Return the (x, y) coordinate for the center point of the cell that contains the specified text.  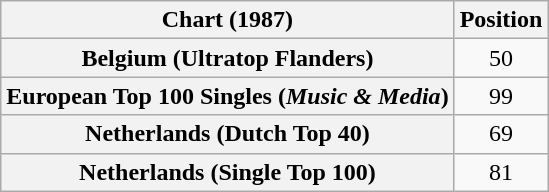
Position (501, 20)
69 (501, 134)
Chart (1987) (228, 20)
Netherlands (Dutch Top 40) (228, 134)
50 (501, 58)
Netherlands (Single Top 100) (228, 172)
81 (501, 172)
99 (501, 96)
European Top 100 Singles (Music & Media) (228, 96)
Belgium (Ultratop Flanders) (228, 58)
